Output the [x, y] coordinate of the center of the cell containing the given text.  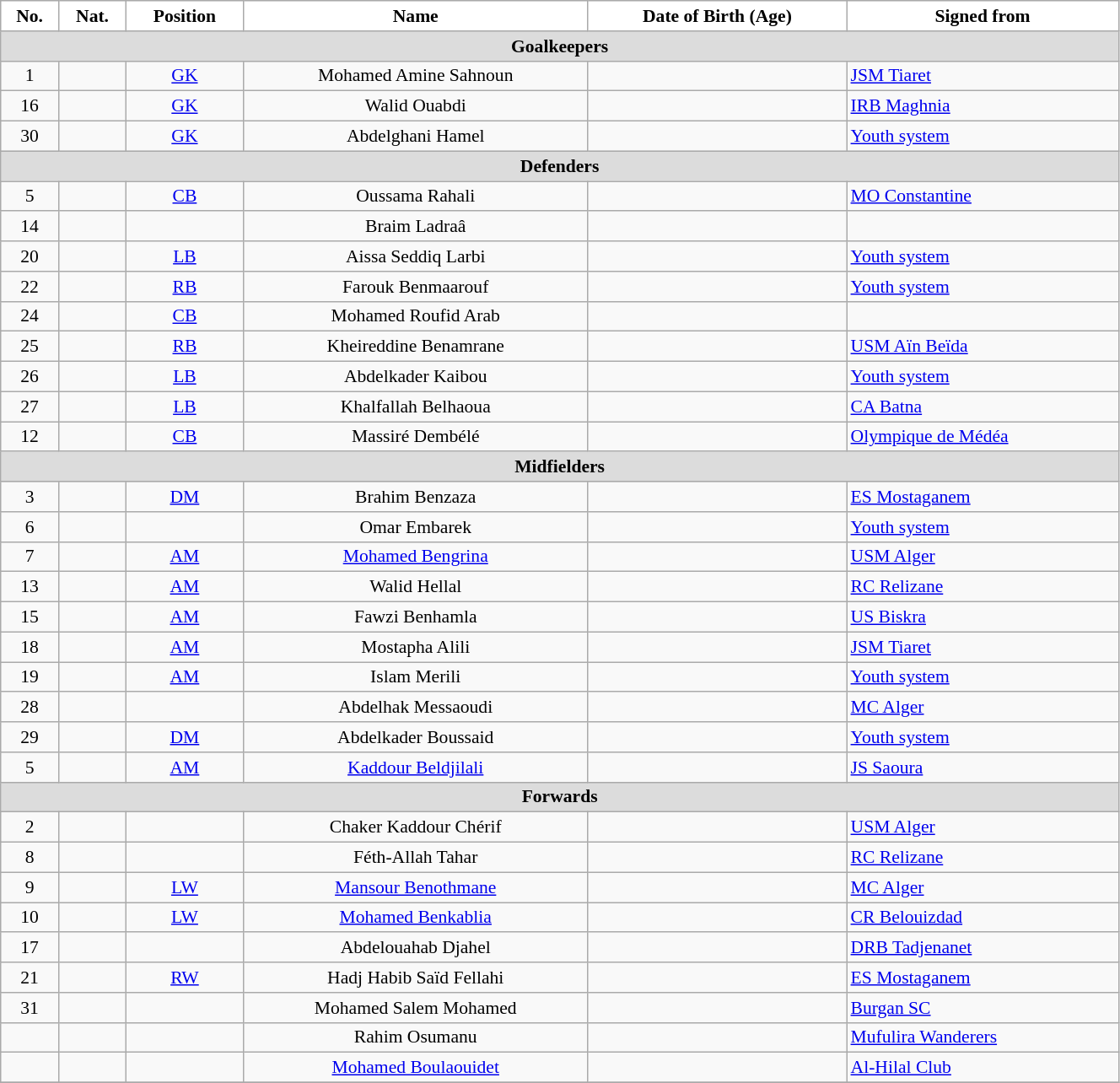
Khalfallah Belhaoua [415, 407]
2 [30, 827]
No. [30, 16]
14 [30, 227]
Position [185, 16]
Mohamed Benkablia [415, 918]
Goalkeepers [560, 46]
DRB Tadjenanet [983, 948]
Forwards [560, 797]
Abdelkader Kaibou [415, 377]
10 [30, 918]
Braim Ladraâ [415, 227]
Olympique de Médéa [983, 437]
Name [415, 16]
Midfielders [560, 467]
29 [30, 737]
Abdelghani Hamel [415, 137]
Mohamed Salem Mohamed [415, 1008]
IRB Maghnia [983, 106]
Fawzi Benhamla [415, 617]
Mufulira Wanderers [983, 1037]
Burgan SC [983, 1008]
Mohamed Bengrina [415, 557]
1 [30, 76]
22 [30, 287]
Nat. [92, 16]
19 [30, 677]
21 [30, 978]
Oussama Rahali [415, 197]
Omar Embarek [415, 527]
Abdelkader Boussaid [415, 737]
Massiré Dembélé [415, 437]
16 [30, 106]
Mostapha Alili [415, 647]
28 [30, 708]
Signed from [983, 16]
JS Saoura [983, 768]
30 [30, 137]
Abdelhak Messaoudi [415, 708]
Féth-Allah Tahar [415, 858]
MO Constantine [983, 197]
3 [30, 497]
17 [30, 948]
Walid Ouabdi [415, 106]
US Biskra [983, 617]
Date of Birth (Age) [717, 16]
CA Batna [983, 407]
26 [30, 377]
Hadj Habib Saïd Fellahi [415, 978]
20 [30, 256]
15 [30, 617]
7 [30, 557]
Walid Hellal [415, 587]
24 [30, 316]
Rahim Osumanu [415, 1037]
18 [30, 647]
RW [185, 978]
Kheireddine Benamrane [415, 347]
31 [30, 1008]
25 [30, 347]
Aissa Seddiq Larbi [415, 256]
Al-Hilal Club [983, 1068]
Islam Merili [415, 677]
Mohamed Roufid Arab [415, 316]
Mansour Benothmane [415, 887]
USM Aïn Beïda [983, 347]
Kaddour Beldjilali [415, 768]
Defenders [560, 166]
Chaker Kaddour Chérif [415, 827]
6 [30, 527]
Brahim Benzaza [415, 497]
CR Belouizdad [983, 918]
9 [30, 887]
12 [30, 437]
8 [30, 858]
Mohamed Amine Sahnoun [415, 76]
Abdelouahab Djahel [415, 948]
13 [30, 587]
Mohamed Boulaouidet [415, 1068]
Farouk Benmaarouf [415, 287]
27 [30, 407]
